Output the [x, y] coordinate of the center of the cell containing the given text.  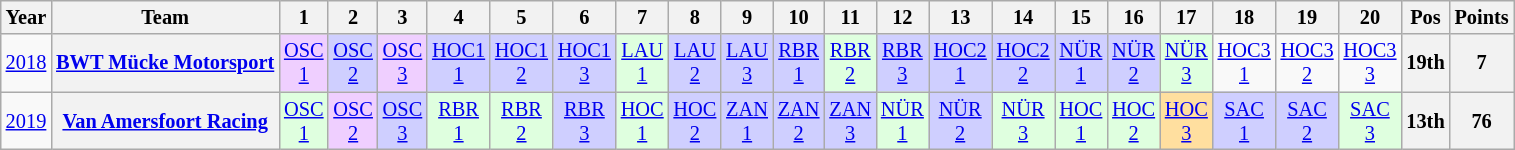
9 [747, 17]
16 [1134, 17]
17 [1186, 17]
12 [902, 17]
ZAN2 [799, 121]
5 [522, 17]
HOC33 [1370, 63]
ZAN1 [747, 121]
Team [165, 17]
SAC1 [1244, 121]
HOC13 [584, 63]
14 [1024, 17]
4 [458, 17]
2018 [26, 63]
HOC22 [1024, 63]
HOC12 [522, 63]
Van Amersfoort Racing [165, 121]
HOC21 [960, 63]
10 [799, 17]
8 [696, 17]
6 [584, 17]
Points [1482, 17]
HOC31 [1244, 63]
LAU3 [747, 63]
18 [1244, 17]
2 [352, 17]
20 [1370, 17]
SAC2 [1308, 121]
HOC3 [1186, 121]
HOC11 [458, 63]
19 [1308, 17]
ZAN3 [850, 121]
2019 [26, 121]
13th [1425, 121]
76 [1482, 121]
HOC32 [1308, 63]
13 [960, 17]
15 [1082, 17]
SAC3 [1370, 121]
Pos [1425, 17]
3 [402, 17]
19th [1425, 63]
LAU2 [696, 63]
1 [304, 17]
LAU1 [642, 63]
11 [850, 17]
BWT Mücke Motorsport [165, 63]
Year [26, 17]
